Output the (X, Y) coordinate of the center of the cell containing the given text.  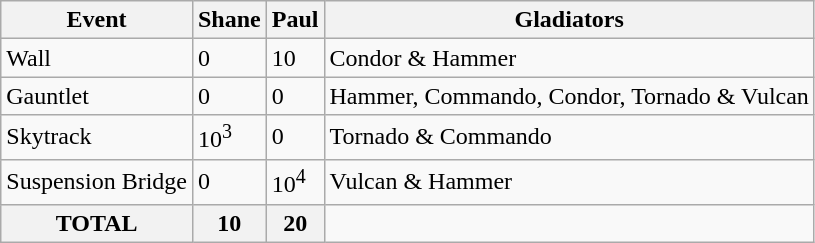
104 (295, 182)
20 (295, 223)
Wall (97, 58)
Skytrack (97, 138)
103 (229, 138)
TOTAL (97, 223)
Hammer, Commando, Condor, Tornado & Vulcan (569, 96)
Vulcan & Hammer (569, 182)
Shane (229, 20)
Event (97, 20)
Gauntlet (97, 96)
Paul (295, 20)
Gladiators (569, 20)
Condor & Hammer (569, 58)
Tornado & Commando (569, 138)
Suspension Bridge (97, 182)
